Determine the [x, y] coordinate at the center of the cell enclosing the given text.  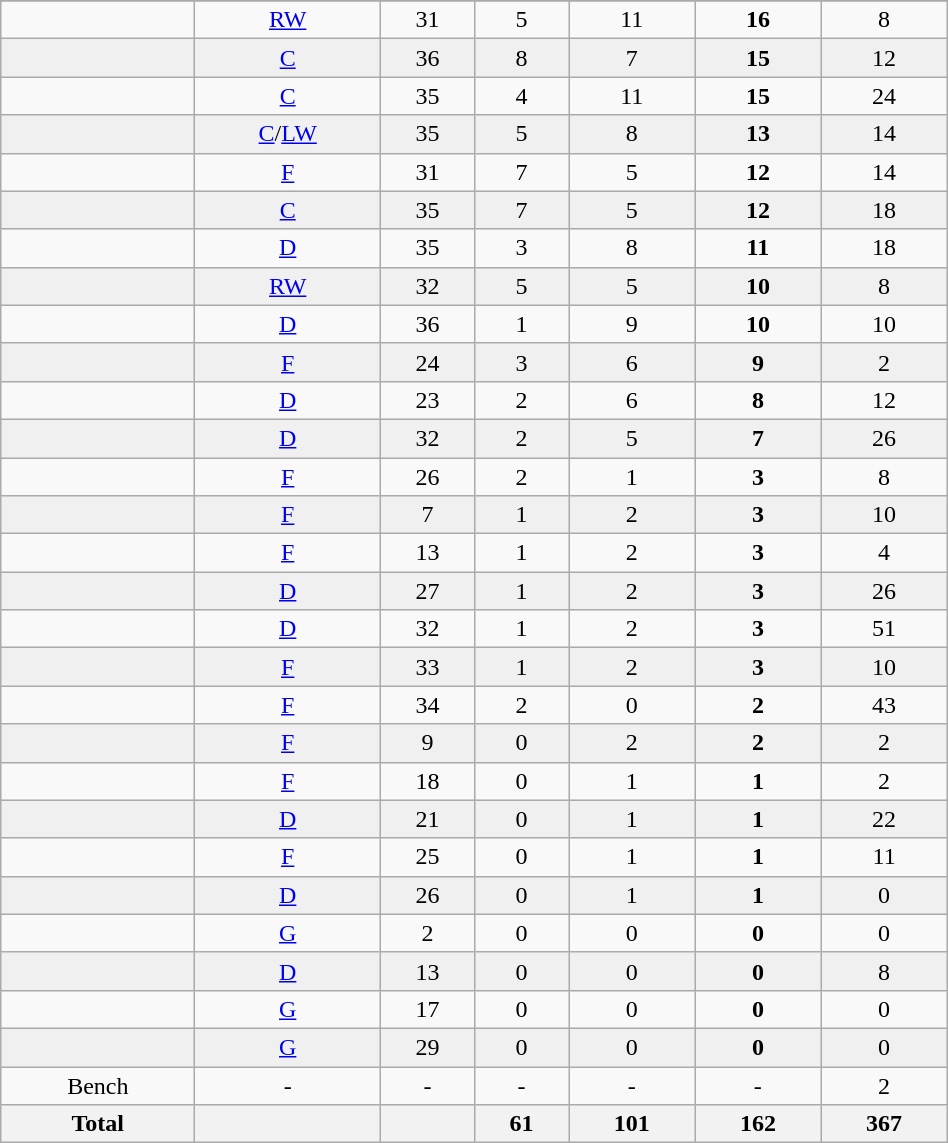
Bench [98, 1085]
101 [632, 1124]
27 [428, 591]
16 [758, 20]
C/LW [288, 134]
33 [428, 667]
367 [884, 1124]
43 [884, 705]
61 [522, 1124]
23 [428, 400]
34 [428, 705]
162 [758, 1124]
Total [98, 1124]
51 [884, 629]
29 [428, 1047]
25 [428, 857]
21 [428, 819]
17 [428, 1009]
22 [884, 819]
